Identify which cell holds the provided text, then report its [x, y] central coordinate. 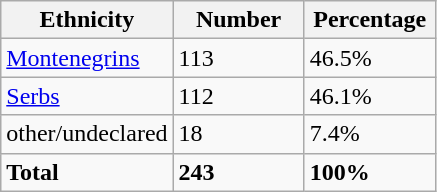
46.5% [370, 58]
46.1% [370, 96]
Total [87, 172]
112 [238, 96]
Montenegrins [87, 58]
Serbs [87, 96]
Ethnicity [87, 20]
100% [370, 172]
113 [238, 58]
18 [238, 134]
7.4% [370, 134]
243 [238, 172]
Percentage [370, 20]
Number [238, 20]
other/undeclared [87, 134]
